Search for the cell housing the specified text and yield its [X, Y] center coordinate. 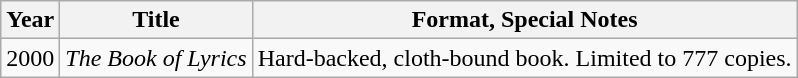
Hard-backed, cloth-bound book. Limited to 777 copies. [524, 58]
Title [156, 20]
Year [30, 20]
2000 [30, 58]
The Book of Lyrics [156, 58]
Format, Special Notes [524, 20]
